Return the [x, y] coordinate for the center point of the cell that contains the specified text.  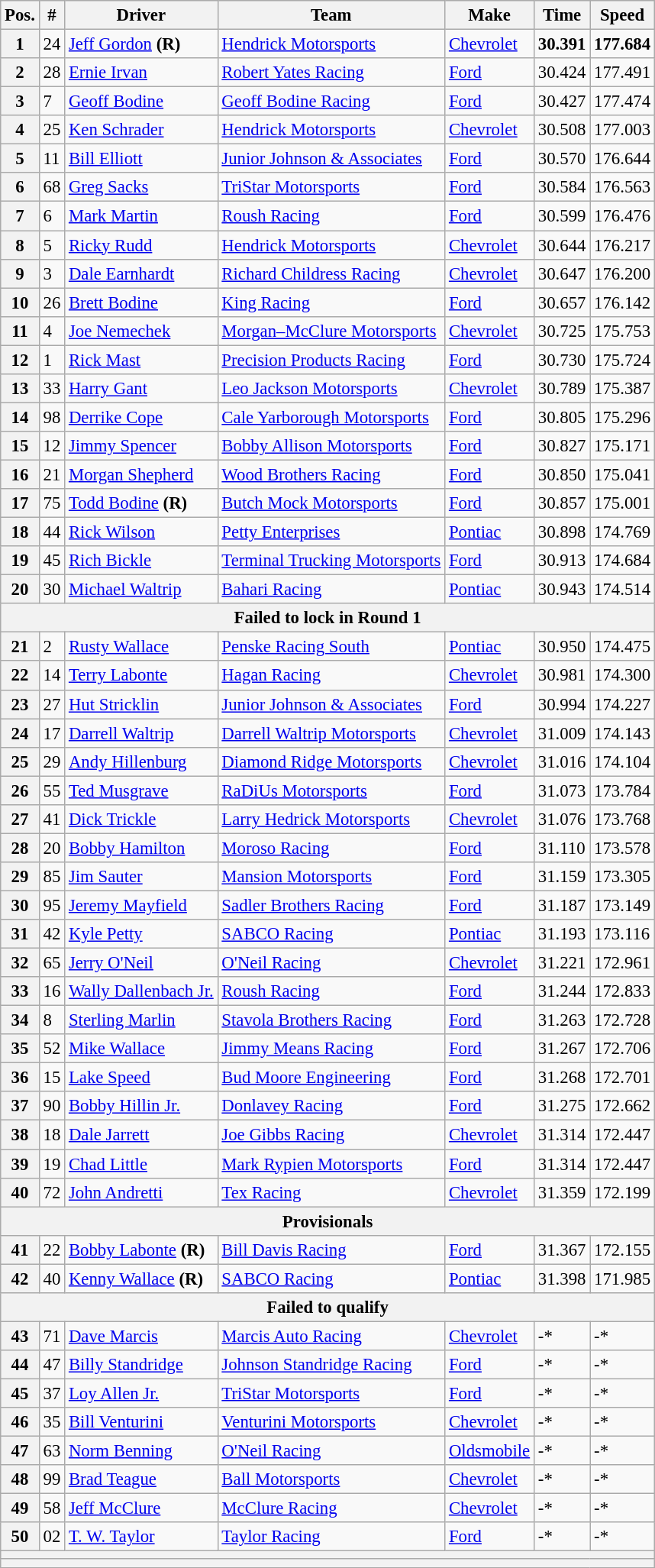
Bobby Allison Motorsports [331, 446]
31.398 [562, 1279]
31.244 [562, 991]
John Andretti [141, 1192]
172.199 [623, 1192]
T. W. Taylor [141, 1537]
175.296 [623, 417]
Tex Racing [331, 1192]
Precision Products Racing [331, 360]
36 [20, 1078]
31.076 [562, 820]
174.475 [623, 647]
Leo Jackson Motorsports [331, 389]
174.684 [623, 561]
Mark Martin [141, 216]
31.267 [562, 1049]
50 [20, 1537]
31.221 [562, 963]
68 [52, 187]
31.110 [562, 848]
173.784 [623, 790]
Ball Motorsports [331, 1479]
71 [52, 1336]
173.305 [623, 877]
30.789 [562, 389]
Michael Waltrip [141, 590]
34 [20, 1020]
Dale Jarrett [141, 1135]
Make [490, 15]
43 [20, 1336]
02 [52, 1537]
Geoff Bodine Racing [331, 102]
46 [20, 1422]
Jeff Gordon (R) [141, 44]
32 [20, 963]
31.193 [562, 934]
Mike Wallace [141, 1049]
Bill Elliott [141, 159]
30.981 [562, 676]
Darrell Waltrip [141, 733]
31 [20, 934]
85 [52, 877]
172.701 [623, 1078]
58 [52, 1508]
Harry Gant [141, 389]
172.728 [623, 1020]
48 [20, 1479]
177.684 [623, 44]
Mansion Motorsports [331, 877]
Hut Stricklin [141, 704]
Jim Sauter [141, 877]
31.268 [562, 1078]
177.003 [623, 130]
Bahari Racing [331, 590]
Loy Allen Jr. [141, 1393]
13 [20, 389]
176.644 [623, 159]
Bobby Hillin Jr. [141, 1107]
Kyle Petty [141, 934]
Cale Yarborough Motorsports [331, 417]
Dick Trickle [141, 820]
Driver [141, 15]
30.424 [562, 73]
55 [52, 790]
10 [20, 302]
Stavola Brothers Racing [331, 1020]
Ricky Rudd [141, 245]
Morgan Shepherd [141, 474]
Jeff McClure [141, 1508]
31.187 [562, 905]
176.563 [623, 187]
30.647 [562, 273]
175.724 [623, 360]
Rusty Wallace [141, 647]
King Racing [331, 302]
Butch Mock Motorsports [331, 503]
175.171 [623, 446]
Ken Schrader [141, 130]
Rick Mast [141, 360]
Dave Marcis [141, 1336]
30.994 [562, 704]
174.300 [623, 676]
Joe Nemechek [141, 331]
31.009 [562, 733]
Dale Earnhardt [141, 273]
65 [52, 963]
Moroso Racing [331, 848]
Andy Hillenburg [141, 761]
# [52, 15]
31.073 [562, 790]
176.476 [623, 216]
Kenny Wallace (R) [141, 1279]
30.644 [562, 245]
Donlavey Racing [331, 1107]
30.599 [562, 216]
30.427 [562, 102]
Sterling Marlin [141, 1020]
Jimmy Means Racing [331, 1049]
174.143 [623, 733]
Bill Davis Racing [331, 1250]
Morgan–McClure Motorsports [331, 331]
174.227 [623, 704]
Rich Bickle [141, 561]
Oldsmobile [490, 1451]
RaDiUs Motorsports [331, 790]
Joe Gibbs Racing [331, 1135]
31.159 [562, 877]
Petty Enterprises [331, 532]
Bobby Labonte (R) [141, 1250]
9 [20, 273]
Diamond Ridge Motorsports [331, 761]
Chad Little [141, 1164]
Time [562, 15]
30.857 [562, 503]
90 [52, 1107]
Ted Musgrave [141, 790]
30.584 [562, 187]
39 [20, 1164]
172.833 [623, 991]
Robert Yates Racing [331, 73]
95 [52, 905]
Terry Labonte [141, 676]
Wally Dallenbach Jr. [141, 991]
172.662 [623, 1107]
175.001 [623, 503]
Bud Moore Engineering [331, 1078]
31.016 [562, 761]
Venturini Motorsports [331, 1422]
38 [20, 1135]
30.913 [562, 561]
175.753 [623, 331]
176.142 [623, 302]
173.149 [623, 905]
31.367 [562, 1250]
Hagan Racing [331, 676]
Norm Benning [141, 1451]
Jeremy Mayfield [141, 905]
173.116 [623, 934]
Johnson Standridge Racing [331, 1365]
Darrell Waltrip Motorsports [331, 733]
Failed to lock in Round 1 [328, 618]
30.570 [562, 159]
31.359 [562, 1192]
52 [52, 1049]
Speed [623, 15]
Team [331, 15]
Marcis Auto Racing [331, 1336]
30.943 [562, 590]
171.985 [623, 1279]
173.768 [623, 820]
Larry Hedrick Motorsports [331, 820]
Todd Bodine (R) [141, 503]
Taylor Racing [331, 1537]
Mark Rypien Motorsports [331, 1164]
30.950 [562, 647]
30.898 [562, 532]
63 [52, 1451]
174.514 [623, 590]
172.961 [623, 963]
177.491 [623, 73]
Terminal Trucking Motorsports [331, 561]
30.725 [562, 331]
172.706 [623, 1049]
Sadler Brothers Racing [331, 905]
30.730 [562, 360]
Lake Speed [141, 1078]
Greg Sacks [141, 187]
Wood Brothers Racing [331, 474]
72 [52, 1192]
99 [52, 1479]
Bill Venturini [141, 1422]
Rick Wilson [141, 532]
Richard Childress Racing [331, 273]
30.827 [562, 446]
Derrike Cope [141, 417]
30.805 [562, 417]
30.508 [562, 130]
173.578 [623, 848]
176.200 [623, 273]
177.474 [623, 102]
172.155 [623, 1250]
98 [52, 417]
75 [52, 503]
49 [20, 1508]
Pos. [20, 15]
175.041 [623, 474]
Jerry O'Neil [141, 963]
Bobby Hamilton [141, 848]
Billy Standridge [141, 1365]
176.217 [623, 245]
23 [20, 704]
Provisionals [328, 1221]
McClure Racing [331, 1508]
Brad Teague [141, 1479]
174.104 [623, 761]
175.387 [623, 389]
Penske Racing South [331, 647]
30.391 [562, 44]
174.769 [623, 532]
30.850 [562, 474]
30.657 [562, 302]
Geoff Bodine [141, 102]
Ernie Irvan [141, 73]
Brett Bodine [141, 302]
31.275 [562, 1107]
31.263 [562, 1020]
Failed to qualify [328, 1308]
Jimmy Spencer [141, 446]
